From the cell containing the given text, extract its center point as (X, Y) coordinate. 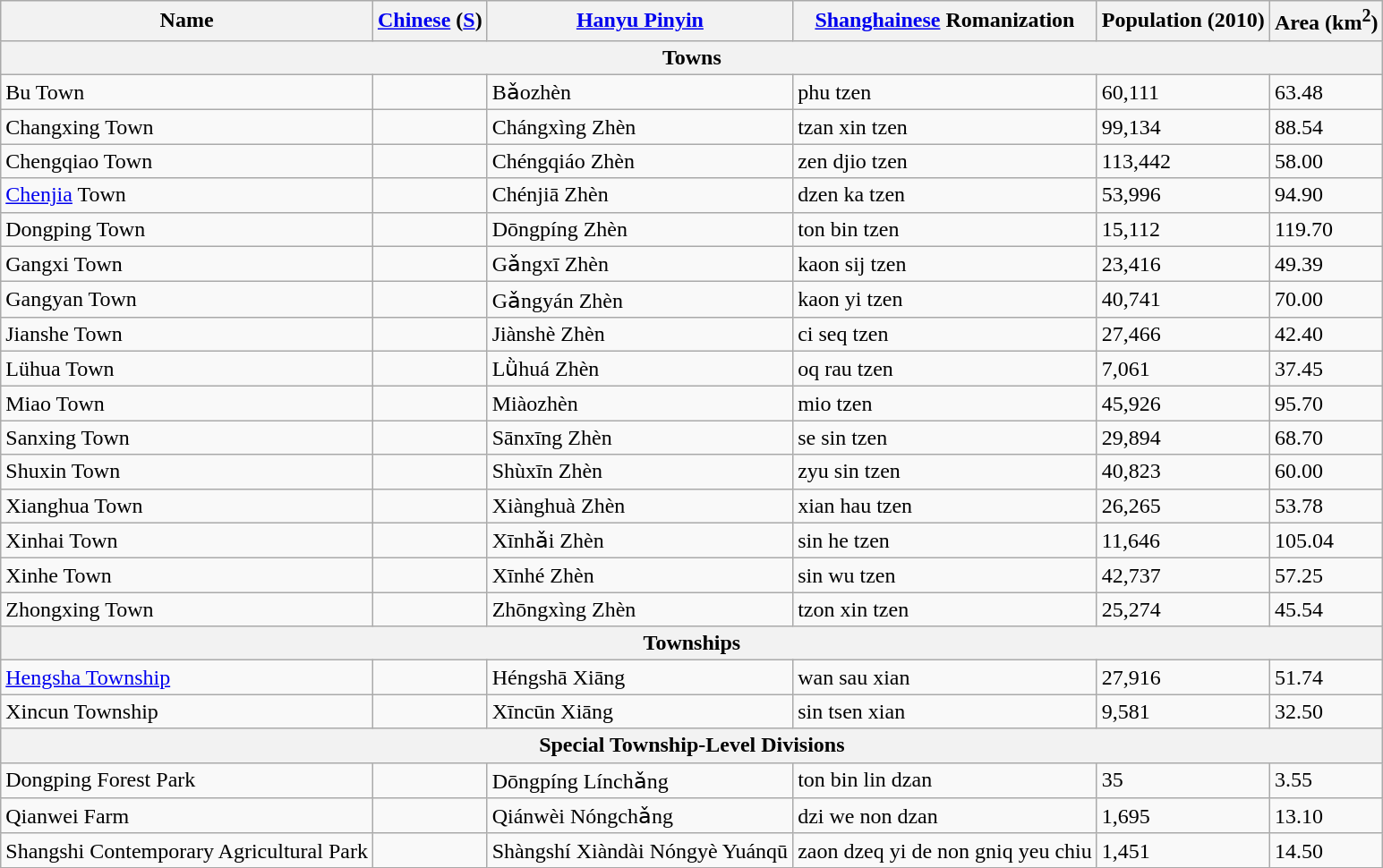
Chengqiao Town (187, 161)
Chángxìng Zhèn (639, 127)
63.48 (1327, 92)
27,916 (1183, 677)
Population (2010) (1183, 21)
Gangyan Town (187, 300)
94.90 (1327, 195)
113,442 (1183, 161)
Xīnhǎi Zhèn (639, 540)
9,581 (1183, 711)
57.25 (1327, 575)
Special Township-Level Divisions (692, 745)
zen djio tzen (945, 161)
60,111 (1183, 92)
29,894 (1183, 438)
60.00 (1327, 472)
14.50 (1327, 850)
45,926 (1183, 404)
ton bin tzen (945, 229)
Sānxīng Zhèn (639, 438)
dzen ka tzen (945, 195)
Changxing Town (187, 127)
Xīnhé Zhèn (639, 575)
40,823 (1183, 472)
Xīncūn Xiāng (639, 711)
Shàngshí Xiàndài Nóngyè Yuánqū (639, 850)
68.70 (1327, 438)
26,265 (1183, 506)
Shangshi Contemporary Agricultural Park (187, 850)
88.54 (1327, 127)
oq rau tzen (945, 369)
tzan xin tzen (945, 127)
ton bin lin dzan (945, 780)
Dōngpíng Línchǎng (639, 780)
Xianghua Town (187, 506)
wan sau xian (945, 677)
105.04 (1327, 540)
Miao Town (187, 404)
25,274 (1183, 609)
Townships (692, 643)
Miàozhèn (639, 404)
kaon yi tzen (945, 300)
42.40 (1327, 334)
zyu sin tzen (945, 472)
Sanxing Town (187, 438)
Héngshā Xiāng (639, 677)
Jiànshè Zhèn (639, 334)
32.50 (1327, 711)
3.55 (1327, 780)
11,646 (1183, 540)
Chinese (S) (430, 21)
Name (187, 21)
zaon dzeq yi de non gniq yeu chiu (945, 850)
Dōngpíng Zhèn (639, 229)
Xinhe Town (187, 575)
15,112 (1183, 229)
Gǎngxī Zhèn (639, 264)
Gǎngyán Zhèn (639, 300)
se sin tzen (945, 438)
53.78 (1327, 506)
51.74 (1327, 677)
Xiànghuà Zhèn (639, 506)
kaon sij tzen (945, 264)
Zhōngxìng Zhèn (639, 609)
Dongping Forest Park (187, 780)
58.00 (1327, 161)
13.10 (1327, 816)
Zhongxing Town (187, 609)
ci seq tzen (945, 334)
sin wu tzen (945, 575)
49.39 (1327, 264)
53,996 (1183, 195)
dzi we non dzan (945, 816)
Bǎozhèn (639, 92)
Hanyu Pinyin (639, 21)
1,695 (1183, 816)
35 (1183, 780)
Qiánwèi Nóngchǎng (639, 816)
42,737 (1183, 575)
Xinhai Town (187, 540)
7,061 (1183, 369)
Hengsha Township (187, 677)
45.54 (1327, 609)
Area (km2) (1327, 21)
119.70 (1327, 229)
1,451 (1183, 850)
99,134 (1183, 127)
95.70 (1327, 404)
phu tzen (945, 92)
40,741 (1183, 300)
23,416 (1183, 264)
Towns (692, 57)
Chénjiā Zhèn (639, 195)
Lühua Town (187, 369)
mio tzen (945, 404)
Chéngqiáo Zhèn (639, 161)
37.45 (1327, 369)
Jianshe Town (187, 334)
Xincun Township (187, 711)
Lǜhuá Zhèn (639, 369)
Shanghainese Romanization (945, 21)
Shùxīn Zhèn (639, 472)
tzon xin tzen (945, 609)
27,466 (1183, 334)
Shuxin Town (187, 472)
Bu Town (187, 92)
70.00 (1327, 300)
Chenjia Town (187, 195)
sin tsen xian (945, 711)
Gangxi Town (187, 264)
xian hau tzen (945, 506)
Dongping Town (187, 229)
Qianwei Farm (187, 816)
sin he tzen (945, 540)
